Identify which cell holds the provided text, then report its (x, y) central coordinate. 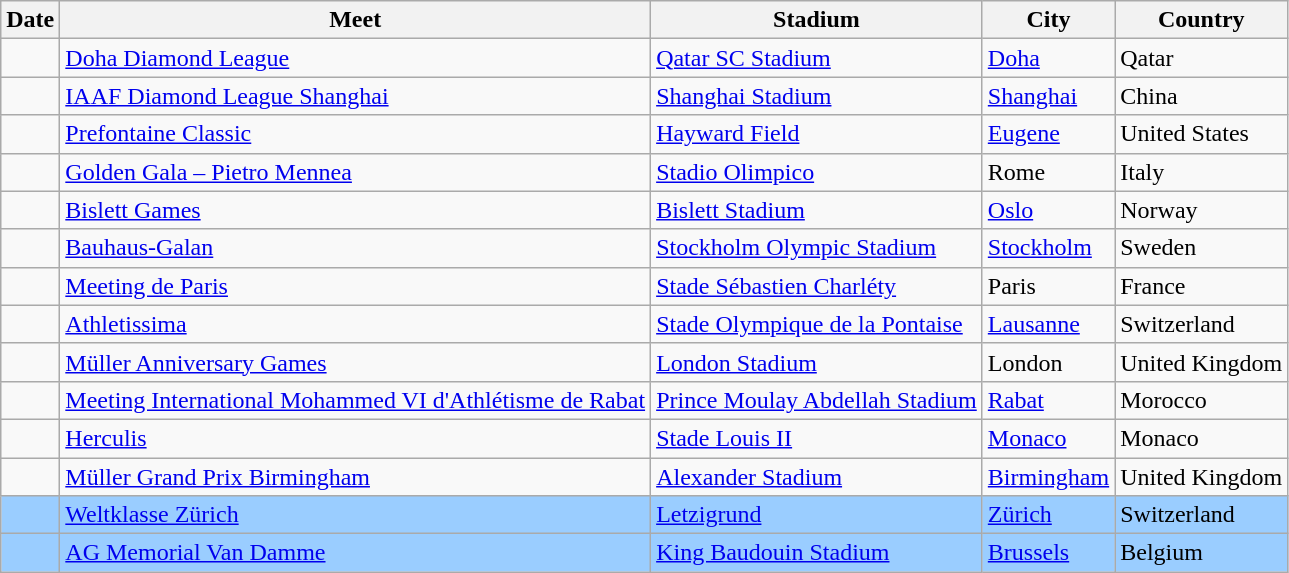
London Stadium (817, 362)
Golden Gala – Pietro Mennea (356, 172)
Stade Sébastien Charléty (817, 286)
Stade Olympique de la Pontaise (817, 324)
Bauhaus-Galan (356, 248)
China (1202, 96)
Sweden (1202, 248)
Norway (1202, 210)
Athletissima (356, 324)
Belgium (1202, 553)
Weltklasse Zürich (356, 515)
Italy (1202, 172)
Rome (1048, 172)
Stadium (817, 20)
Lausanne (1048, 324)
Brussels (1048, 553)
AG Memorial Van Damme (356, 553)
Stockholm Olympic Stadium (817, 248)
City (1048, 20)
Qatar SC Stadium (817, 58)
Prince Moulay Abdellah Stadium (817, 400)
Bislett Stadium (817, 210)
IAAF Diamond League Shanghai (356, 96)
Alexander Stadium (817, 477)
Stockholm (1048, 248)
Shanghai (1048, 96)
Meeting International Mohammed VI d'Athlétisme de Rabat (356, 400)
Doha Diamond League (356, 58)
France (1202, 286)
Paris (1048, 286)
King Baudouin Stadium (817, 553)
Müller Anniversary Games (356, 362)
United States (1202, 134)
Zürich (1048, 515)
Shanghai Stadium (817, 96)
Letzigrund (817, 515)
Meeting de Paris (356, 286)
Date (30, 20)
Herculis (356, 438)
Country (1202, 20)
Hayward Field (817, 134)
Qatar (1202, 58)
Bislett Games (356, 210)
Stade Louis II (817, 438)
Morocco (1202, 400)
Prefontaine Classic (356, 134)
Müller Grand Prix Birmingham (356, 477)
Eugene (1048, 134)
Stadio Olimpico (817, 172)
Oslo (1048, 210)
Rabat (1048, 400)
London (1048, 362)
Birmingham (1048, 477)
Meet (356, 20)
Doha (1048, 58)
